Locate the cell with the specified text and output its [X, Y] center coordinate. 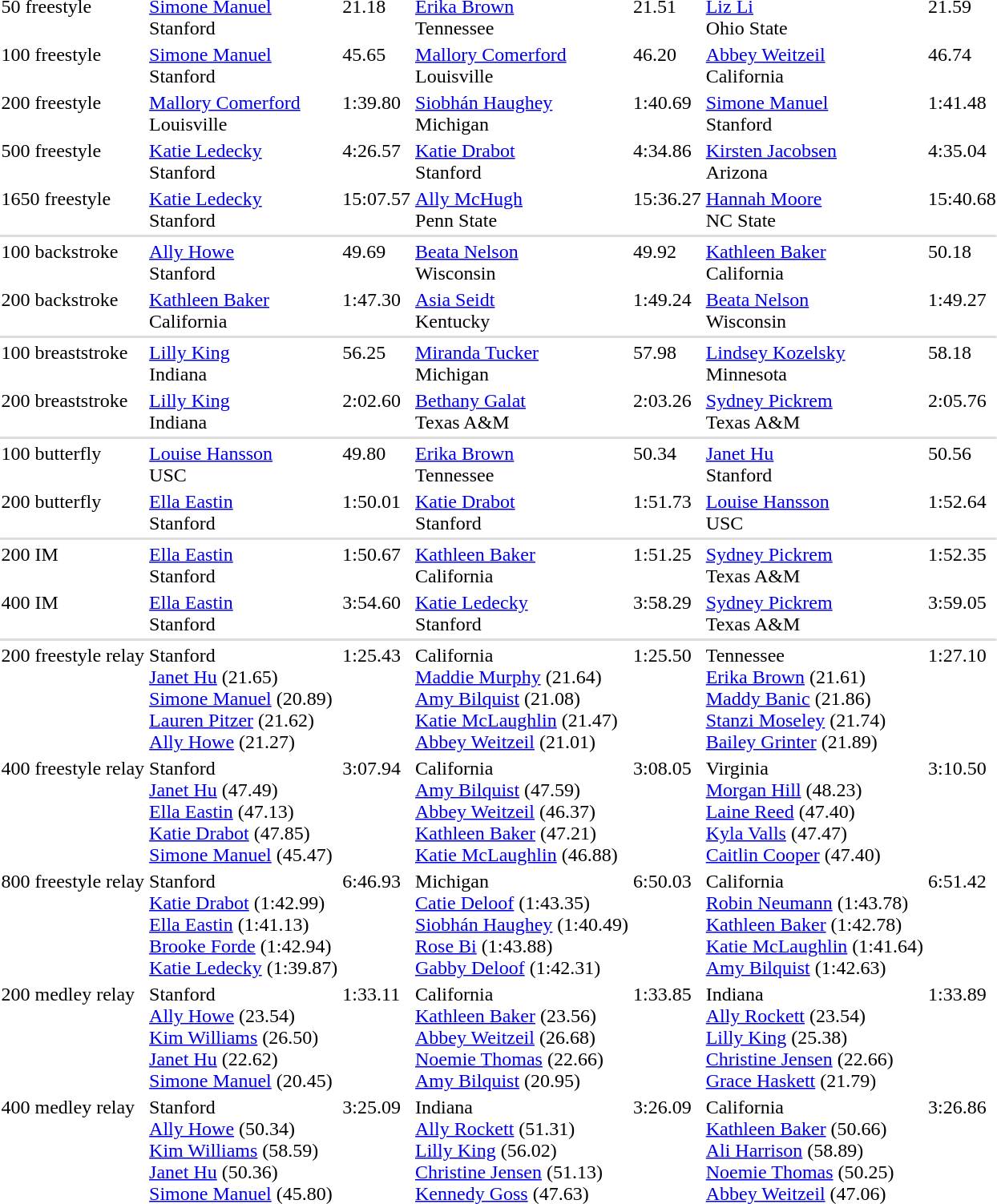
CaliforniaAmy Bilquist (47.59)Abbey Weitzeil (46.37)Kathleen Baker (47.21)Katie McLaughlin (46.88) [523, 811]
49.80 [377, 465]
1:25.50 [668, 699]
500 freestyle [73, 162]
50.18 [962, 263]
4:34.86 [668, 162]
15:36.27 [668, 210]
1:33.85 [668, 1037]
3:54.60 [377, 614]
200 medley relay [73, 1037]
6:51.42 [962, 924]
Ally McHugh Penn State [523, 210]
200 breaststroke [73, 412]
4:35.04 [962, 162]
100 backstroke [73, 263]
200 butterfly [73, 513]
CaliforniaKathleen Baker (23.56)Abbey Weitzeil (26.68)Noemie Thomas (22.66)Amy Bilquist (20.95) [523, 1037]
Abbey Weitzeil California [814, 66]
58.18 [962, 364]
200 backstroke [73, 311]
Erika Brown Tennessee [523, 465]
Janet Hu Stanford [814, 465]
StanfordAlly Howe (23.54)Kim Williams (26.50)Janet Hu (22.62)Simone Manuel (20.45) [244, 1037]
57.98 [668, 364]
Asia Seidt Kentucky [523, 311]
1:33.89 [962, 1037]
1:47.30 [377, 311]
1:40.69 [668, 114]
2:02.60 [377, 412]
3:08.05 [668, 811]
1:52.64 [962, 513]
49.92 [668, 263]
IndianaAlly Rockett (23.54)Lilly King (25.38)Christine Jensen (22.66)Grace Haskett (21.79) [814, 1037]
StanfordJanet Hu (47.49)Ella Eastin (47.13)Katie Drabot (47.85)Simone Manuel (45.47) [244, 811]
Lindsey KozelskyMinnesota [814, 364]
VirginiaMorgan Hill (48.23)Laine Reed (47.40)Kyla Valls (47.47)Caitlin Cooper (47.40) [814, 811]
CaliforniaMaddie Murphy (21.64)Amy Bilquist (21.08)Katie McLaughlin (21.47)Abbey Weitzeil (21.01) [523, 699]
400 IM [73, 614]
100 freestyle [73, 66]
MichiganCatie Deloof (1:43.35)Siobhán Haughey (1:40.49)Rose Bi (1:43.88)Gabby Deloof (1:42.31) [523, 924]
StanfordKatie Drabot (1:42.99)Ella Eastin (1:41.13)Brooke Forde (1:42.94)Katie Ledecky (1:39.87) [244, 924]
1:50.67 [377, 566]
15:07.57 [377, 210]
1:49.24 [668, 311]
1:25.43 [377, 699]
3:59.05 [962, 614]
3:58.29 [668, 614]
1:49.27 [962, 311]
45.65 [377, 66]
3:07.94 [377, 811]
1:41.48 [962, 114]
200 freestyle relay [73, 699]
100 butterfly [73, 465]
Kirsten Jacobsen Arizona [814, 162]
Miranda TuckerMichigan [523, 364]
1:52.35 [962, 566]
2:05.76 [962, 412]
400 freestyle relay [73, 811]
1:50.01 [377, 513]
Siobhán Haughey Michigan [523, 114]
100 breaststroke [73, 364]
15:40.68 [962, 210]
1:51.25 [668, 566]
1650 freestyle [73, 210]
46.20 [668, 66]
Simone Manuel Stanford [244, 66]
1:33.11 [377, 1037]
4:26.57 [377, 162]
200 freestyle [73, 114]
1:27.10 [962, 699]
6:50.03 [668, 924]
3:10.50 [962, 811]
1:39.80 [377, 114]
50.56 [962, 465]
2:03.26 [668, 412]
TennesseeErika Brown (21.61)Maddy Banic (21.86)Stanzi Moseley (21.74)Bailey Grinter (21.89) [814, 699]
50.34 [668, 465]
49.69 [377, 263]
Ally Howe Stanford [244, 263]
CaliforniaRobin Neumann (1:43.78)Kathleen Baker (1:42.78)Katie McLaughlin (1:41.64)Amy Bilquist (1:42.63) [814, 924]
Hannah Moore NC State [814, 210]
56.25 [377, 364]
200 IM [73, 566]
800 freestyle relay [73, 924]
Simone ManuelStanford [814, 114]
6:46.93 [377, 924]
StanfordJanet Hu (21.65)Simone Manuel (20.89)Lauren Pitzer (21.62)Ally Howe (21.27) [244, 699]
Bethany Galat Texas A&M [523, 412]
Sydney PickremTexas A&M [814, 412]
46.74 [962, 66]
1:51.73 [668, 513]
